Scan for the cell matching the given text and deliver its (x, y) coordinate at center. 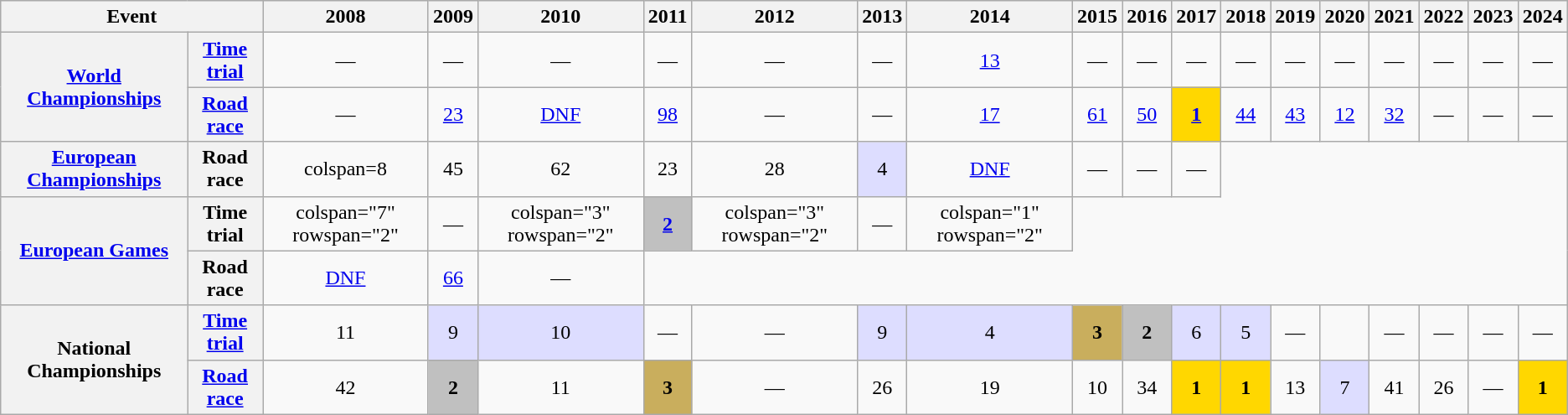
41 (1394, 387)
Event (132, 17)
6 (1196, 332)
2016 (1148, 17)
5 (1246, 332)
62 (560, 169)
2021 (1394, 17)
32 (1394, 114)
2015 (1097, 17)
2010 (560, 17)
66 (452, 278)
45 (452, 169)
2020 (1345, 17)
European Games (94, 251)
2019 (1295, 17)
50 (1148, 114)
28 (775, 169)
98 (668, 114)
2011 (668, 17)
colspan="7" rowspan="2" (346, 223)
43 (1295, 114)
19 (990, 387)
2012 (775, 17)
44 (1246, 114)
17 (990, 114)
2009 (452, 17)
7 (1345, 387)
National Championships (94, 360)
2008 (346, 17)
colspan=8 (346, 169)
61 (1097, 114)
European Championships (94, 169)
2024 (1543, 17)
2017 (1196, 17)
2022 (1444, 17)
42 (346, 387)
2014 (990, 17)
2023 (1493, 17)
colspan="1" rowspan="2" (990, 223)
12 (1345, 114)
2018 (1246, 17)
34 (1148, 387)
World Championships (94, 87)
2013 (883, 17)
